Capture the cell that displays the provided text and extract its (X, Y) central coordinate. 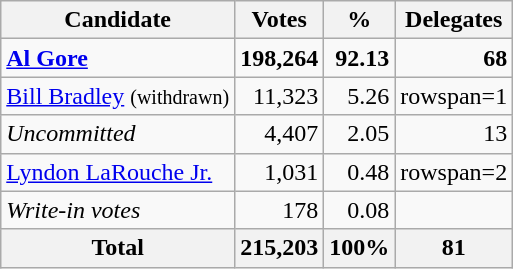
0.08 (360, 210)
Votes (280, 20)
215,203 (280, 248)
Al Gore (118, 58)
% (360, 20)
1,031 (280, 172)
Write-in votes (118, 210)
0.48 (360, 172)
198,264 (280, 58)
Uncommitted (118, 134)
Total (118, 248)
Lyndon LaRouche Jr. (118, 172)
rowspan=2 (454, 172)
Candidate (118, 20)
68 (454, 58)
5.26 (360, 96)
81 (454, 248)
100% (360, 248)
2.05 (360, 134)
178 (280, 210)
4,407 (280, 134)
13 (454, 134)
Delegates (454, 20)
92.13 (360, 58)
11,323 (280, 96)
Bill Bradley (withdrawn) (118, 96)
rowspan=1 (454, 96)
